Search for the cell housing the specified text and yield its [x, y] center coordinate. 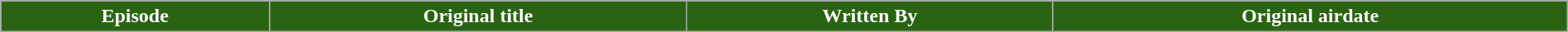
Written By [870, 16]
Original title [478, 16]
Episode [136, 16]
Original airdate [1310, 16]
